Detect which cell encompasses the target text, then output its (x, y) center coordinate. 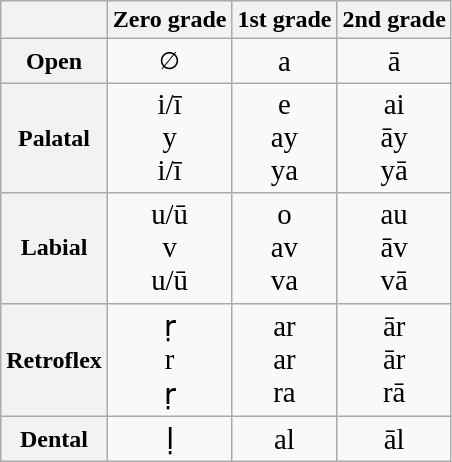
ar ar ra (284, 360)
a (284, 61)
Retroflex (54, 360)
o av va (284, 248)
Zero grade (170, 20)
1st grade (284, 20)
ā (394, 61)
i/ī y i/ī (170, 138)
e ay ya (284, 138)
∅ (170, 61)
ṛ r ṛ (170, 360)
au āv vā (394, 248)
Palatal (54, 138)
al (284, 439)
ḷ (170, 439)
u/ū v u/ū (170, 248)
āl (394, 439)
Open (54, 61)
Dental (54, 439)
Labial (54, 248)
ār ār rā (394, 360)
ai āy yā (394, 138)
2nd grade (394, 20)
